Determine the [X, Y] coordinate at the center of the cell enclosing the given text.  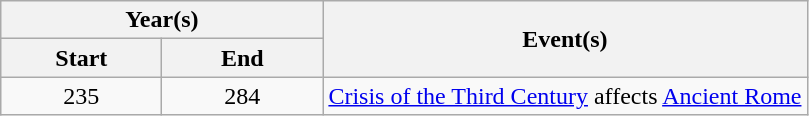
284 [242, 96]
End [242, 58]
235 [82, 96]
Crisis of the Third Century affects Ancient Rome [565, 96]
Event(s) [565, 39]
Year(s) [162, 20]
Start [82, 58]
